Output the [x, y] coordinate of the center of the cell containing the given text.  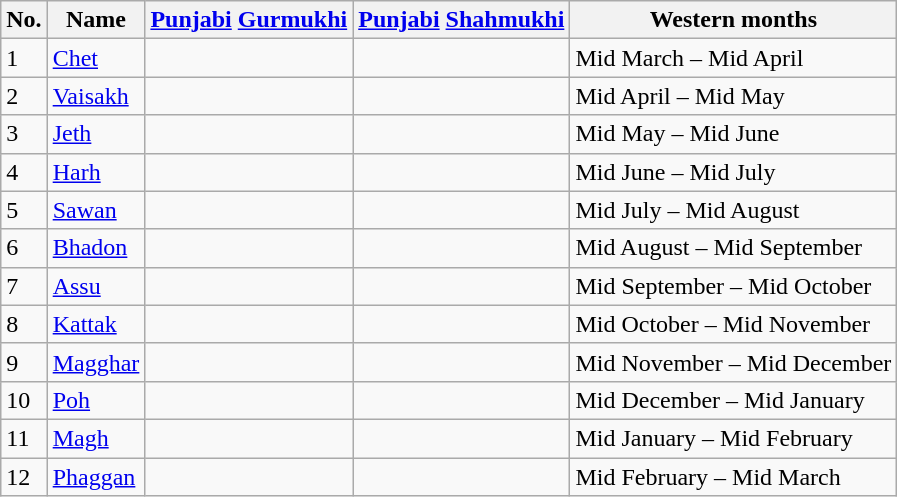
Sawan [96, 210]
Magghar [96, 362]
No. [24, 20]
Mid August – Mid September [734, 248]
Mid May – Mid June [734, 134]
Name [96, 20]
Mid January – Mid February [734, 438]
Vaisakh [96, 96]
Punjabi Gurmukhi [249, 20]
Mid April – Mid May [734, 96]
Punjabi Shahmukhi [462, 20]
1 [24, 58]
7 [24, 286]
5 [24, 210]
Mid March – Mid April [734, 58]
Phaggan [96, 477]
6 [24, 248]
Mid July – Mid August [734, 210]
Poh [96, 400]
4 [24, 172]
Assu [96, 286]
3 [24, 134]
Mid June – Mid July [734, 172]
9 [24, 362]
Mid November – Mid December [734, 362]
10 [24, 400]
8 [24, 324]
Jeth [96, 134]
Mid October – Mid November [734, 324]
Western months [734, 20]
Harh [96, 172]
Mid December – Mid January [734, 400]
Magh [96, 438]
12 [24, 477]
Kattak [96, 324]
2 [24, 96]
Chet [96, 58]
Mid September – Mid October [734, 286]
11 [24, 438]
Bhadon [96, 248]
Mid February – Mid March [734, 477]
